Search for the cell housing the specified text and yield its [x, y] center coordinate. 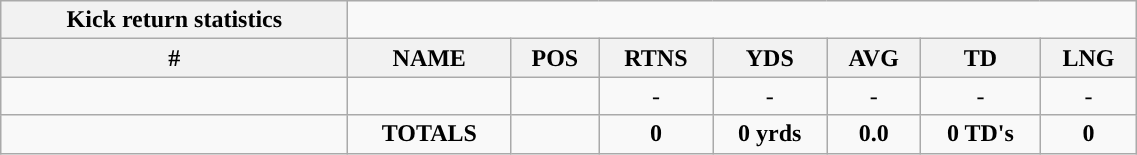
LNG [1088, 58]
YDS [770, 58]
RTNS [656, 58]
0 yrds [770, 134]
NAME [430, 58]
POS [555, 58]
Kick return statistics [174, 20]
0.0 [874, 134]
# [174, 58]
AVG [874, 58]
0 TD's [980, 134]
TOTALS [430, 134]
TD [980, 58]
